Find where the given text appears and provide that cell's center as (X, Y) coordinate. 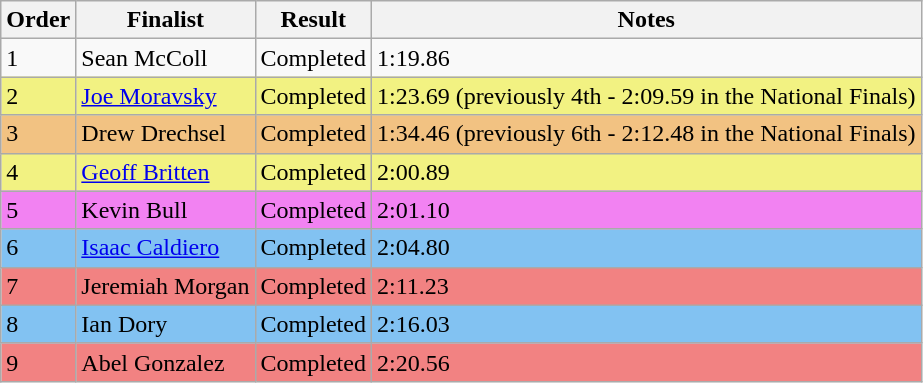
2:16.03 (646, 324)
3 (38, 134)
Joe Moravsky (166, 96)
Abel Gonzalez (166, 362)
7 (38, 286)
Notes (646, 20)
5 (38, 210)
8 (38, 324)
Kevin Bull (166, 210)
2:20.56 (646, 362)
2:04.80 (646, 248)
Result (313, 20)
Ian Dory (166, 324)
Geoff Britten (166, 172)
1:19.86 (646, 58)
Order (38, 20)
2 (38, 96)
Drew Drechsel (166, 134)
2:11.23 (646, 286)
Jeremiah Morgan (166, 286)
2:01.10 (646, 210)
1:23.69 (previously 4th - 2:09.59 in the National Finals) (646, 96)
Finalist (166, 20)
6 (38, 248)
1 (38, 58)
Isaac Caldiero (166, 248)
4 (38, 172)
Sean McColl (166, 58)
1:34.46 (previously 6th - 2:12.48 in the National Finals) (646, 134)
2:00.89 (646, 172)
9 (38, 362)
